Detect which cell encompasses the target text, then output its [X, Y] center coordinate. 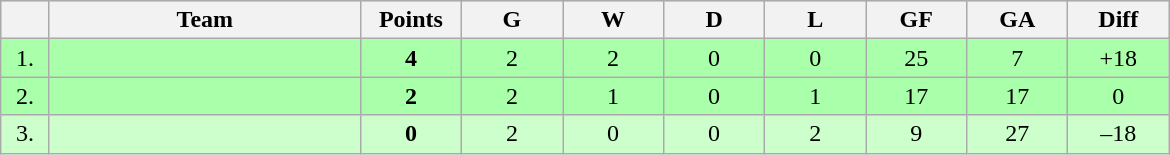
1. [26, 58]
27 [1018, 134]
3. [26, 134]
G [512, 20]
4 [410, 58]
GF [916, 20]
D [714, 20]
2. [26, 96]
9 [916, 134]
25 [916, 58]
W [612, 20]
Diff [1118, 20]
L [816, 20]
Team [204, 20]
Points [410, 20]
GA [1018, 20]
+18 [1118, 58]
7 [1018, 58]
–18 [1118, 134]
